Output the (x, y) coordinate of the center of the cell containing the given text.  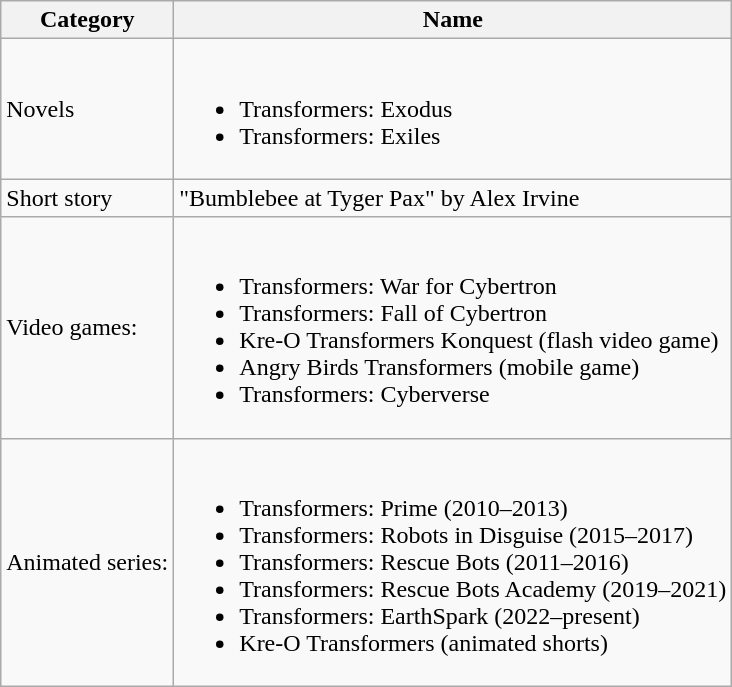
Novels (88, 109)
Animated series: (88, 562)
Short story (88, 198)
Transformers: ExodusTransformers: Exiles (453, 109)
Video games: (88, 328)
Category (88, 20)
Name (453, 20)
"Bumblebee at Tyger Pax" by Alex Irvine (453, 198)
